Detect which cell encompasses the target text, then output its [x, y] center coordinate. 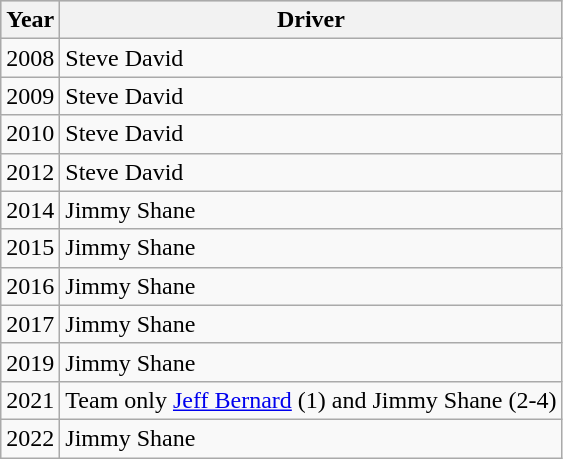
2014 [30, 210]
2017 [30, 324]
2019 [30, 362]
Team only Jeff Bernard (1) and Jimmy Shane (2-4) [311, 400]
2010 [30, 134]
2012 [30, 172]
Year [30, 20]
2022 [30, 438]
Driver [311, 20]
2009 [30, 96]
2016 [30, 286]
2008 [30, 58]
2021 [30, 400]
2015 [30, 248]
